Scan for the cell matching the given text and deliver its (X, Y) coordinate at center. 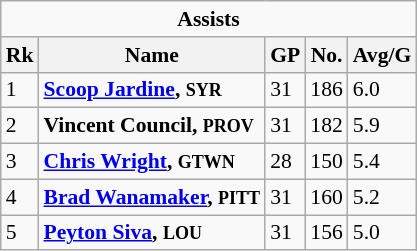
2 (20, 126)
156 (326, 233)
No. (326, 55)
5.2 (382, 197)
Rk (20, 55)
28 (285, 162)
5 (20, 233)
GP (285, 55)
Brad Wanamaker, PITT (152, 197)
Avg/G (382, 55)
Vincent Council, PROV (152, 126)
3 (20, 162)
1 (20, 90)
5.4 (382, 162)
Assists (209, 19)
150 (326, 162)
Chris Wright, GTWN (152, 162)
5.0 (382, 233)
6.0 (382, 90)
Scoop Jardine, SYR (152, 90)
182 (326, 126)
Peyton Siva, LOU (152, 233)
4 (20, 197)
186 (326, 90)
5.9 (382, 126)
160 (326, 197)
Name (152, 55)
